Pinpoint the cell where the given text exists, returning its (X, Y) midpoint coordinate. 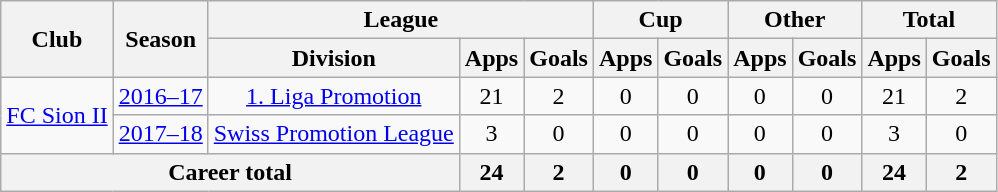
1. Liga Promotion (334, 96)
Career total (230, 172)
2017–18 (160, 134)
FC Sion II (57, 115)
Total (929, 20)
Club (57, 39)
2016–17 (160, 96)
Other (795, 20)
Swiss Promotion League (334, 134)
Season (160, 39)
Cup (660, 20)
League (400, 20)
Division (334, 58)
